Extract the [X, Y] coordinate from the center of the cell holding the provided text.  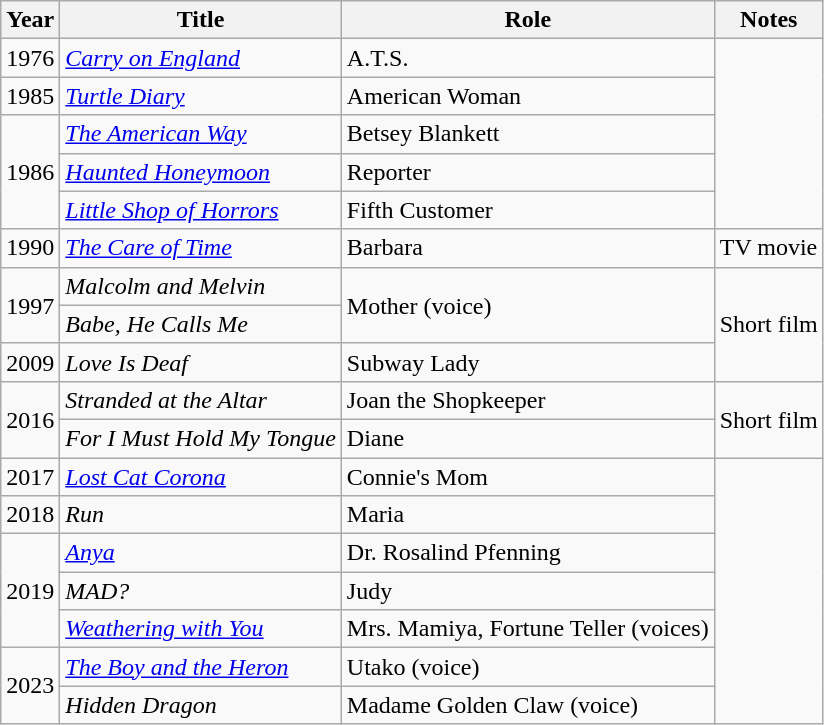
Little Shop of Horrors [201, 210]
2009 [30, 362]
A.T.S. [528, 58]
Dr. Rosalind Pfenning [528, 553]
Betsey Blankett [528, 134]
Lost Cat Corona [201, 477]
Year [30, 20]
Carry on England [201, 58]
Madame Golden Claw (voice) [528, 705]
Subway Lady [528, 362]
For I Must Hold My Tongue [201, 438]
Diane [528, 438]
Barbara [528, 248]
Utako (voice) [528, 667]
Judy [528, 591]
Hidden Dragon [201, 705]
The American Way [201, 134]
Weathering with You [201, 629]
Title [201, 20]
Stranded at the Altar [201, 400]
Haunted Honeymoon [201, 172]
Role [528, 20]
Run [201, 515]
Babe, He Calls Me [201, 324]
The Care of Time [201, 248]
1985 [30, 96]
2017 [30, 477]
Mother (voice) [528, 305]
Maria [528, 515]
Joan the Shopkeeper [528, 400]
2016 [30, 419]
American Woman [528, 96]
1990 [30, 248]
2018 [30, 515]
1997 [30, 305]
1986 [30, 172]
2019 [30, 591]
Notes [768, 20]
Fifth Customer [528, 210]
Malcolm and Melvin [201, 286]
Anya [201, 553]
Mrs. Mamiya, Fortune Teller (voices) [528, 629]
Love Is Deaf [201, 362]
MAD? [201, 591]
TV movie [768, 248]
2023 [30, 686]
The Boy and the Heron [201, 667]
1976 [30, 58]
Connie's Mom [528, 477]
Turtle Diary [201, 96]
Reporter [528, 172]
